Scan for the cell matching the given text and deliver its [x, y] coordinate at center. 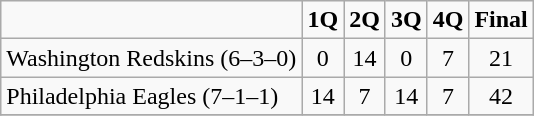
Final [501, 20]
4Q [448, 20]
21 [501, 58]
3Q [406, 20]
42 [501, 96]
Washington Redskins (6–3–0) [152, 58]
2Q [365, 20]
Philadelphia Eagles (7–1–1) [152, 96]
1Q [323, 20]
